Locate the cell with the specified text and output its (x, y) center coordinate. 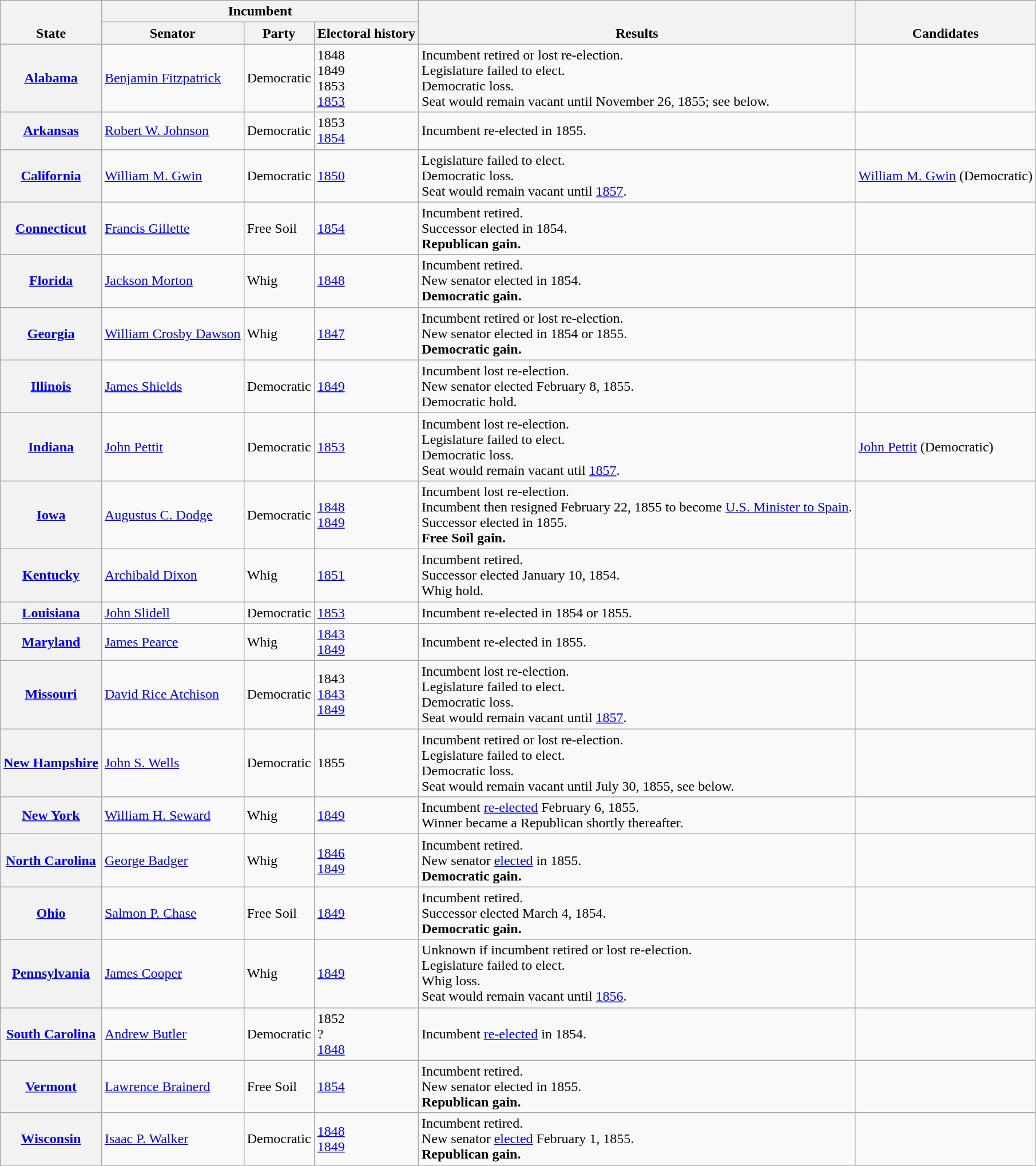
Isaac P. Walker (173, 1139)
Salmon P. Chase (173, 913)
Georgia (51, 334)
Incumbent retired.New senator elected in 1854.Democratic gain. (637, 281)
1848 1849 1853 1853 (366, 78)
Jackson Morton (173, 281)
John Slidell (173, 613)
1853 1854 (366, 130)
Senator (173, 33)
1843 1843 1849 (366, 695)
Incumbent lost re-election.Incumbent then resigned February 22, 1855 to become U.S. Minister to Spain.Successor elected in 1855.Free Soil gain. (637, 515)
Kentucky (51, 575)
Missouri (51, 695)
William M. Gwin (173, 176)
1855 (366, 763)
Incumbent retired.New senator elected in 1855.Republican gain. (637, 1086)
Incumbent lost re-election.Legislature failed to elect.Democratic loss.Seat would remain vacant util 1857. (637, 446)
Incumbent retired.Successor elected in 1854.Republican gain. (637, 228)
Wisconsin (51, 1139)
Pennsylvania (51, 974)
Benjamin Fitzpatrick (173, 78)
Alabama (51, 78)
Florida (51, 281)
New York (51, 816)
Illinois (51, 386)
John Pettit (Democratic) (945, 446)
1852 ? 1848 (366, 1034)
Incumbent lost re-election.New senator elected February 8, 1855.Democratic hold. (637, 386)
Andrew Butler (173, 1034)
David Rice Atchison (173, 695)
Incumbent (260, 11)
1850 (366, 176)
Connecticut (51, 228)
California (51, 176)
1851 (366, 575)
Incumbent retired or lost re-election.Legislature failed to elect.Democratic loss.Seat would remain vacant until July 30, 1855, see below. (637, 763)
Incumbent re-elected February 6, 1855.Winner became a Republican shortly thereafter. (637, 816)
Francis Gillette (173, 228)
Incumbent re-elected in 1854. (637, 1034)
Ohio (51, 913)
James Pearce (173, 642)
Unknown if incumbent retired or lost re-election.Legislature failed to elect.Whig loss.Seat would remain vacant until 1856. (637, 974)
George Badger (173, 860)
William Crosby Dawson (173, 334)
Electoral history (366, 33)
James Shields (173, 386)
Candidates (945, 22)
John Pettit (173, 446)
Indiana (51, 446)
John S. Wells (173, 763)
Maryland (51, 642)
Lawrence Brainerd (173, 1086)
James Cooper (173, 974)
Incumbent retired.New senator elected February 1, 1855.Republican gain. (637, 1139)
Louisiana (51, 613)
North Carolina (51, 860)
Robert W. Johnson (173, 130)
Incumbent retired or lost re-election.New senator elected in 1854 or 1855.Democratic gain. (637, 334)
1846 1849 (366, 860)
Incumbent retired.Successor elected March 4, 1854.Democratic gain. (637, 913)
Legislature failed to elect.Democratic loss.Seat would remain vacant until 1857. (637, 176)
1848 (366, 281)
18431849 (366, 642)
Party (279, 33)
Archibald Dixon (173, 575)
Incumbent retired or lost re-election.Legislature failed to elect.Democratic loss.Seat would remain vacant until November 26, 1855; see below. (637, 78)
William M. Gwin (Democratic) (945, 176)
Augustus C. Dodge (173, 515)
Incumbent retired.New senator elected in 1855.Democratic gain. (637, 860)
Iowa (51, 515)
Incumbent re-elected in 1854 or 1855. (637, 613)
Vermont (51, 1086)
New Hampshire (51, 763)
South Carolina (51, 1034)
Arkansas (51, 130)
1847 (366, 334)
State (51, 22)
Incumbent lost re-election.Legislature failed to elect.Democratic loss.Seat would remain vacant until 1857. (637, 695)
Incumbent retired.Successor elected January 10, 1854.Whig hold. (637, 575)
Results (637, 22)
William H. Seward (173, 816)
